From the cell containing the given text, extract its center point as (X, Y) coordinate. 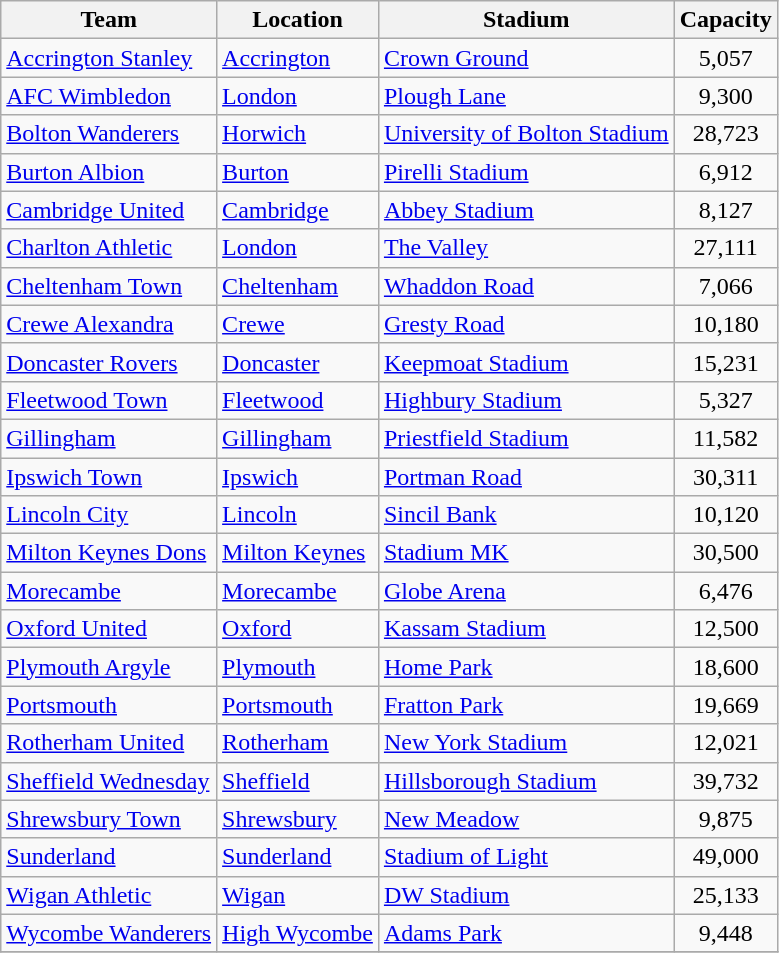
Sincil Bank (526, 515)
Wigan (298, 895)
New Meadow (526, 819)
Gresty Road (526, 324)
AFC Wimbledon (109, 96)
Ipswich Town (109, 477)
Shrewsbury Town (109, 819)
Sheffield (298, 781)
Pirelli Stadium (526, 172)
Rotherham (298, 743)
The Valley (526, 248)
Hillsborough Stadium (526, 781)
30,500 (726, 553)
Burton (298, 172)
30,311 (726, 477)
Plough Lane (526, 96)
Charlton Athletic (109, 248)
Crewe Alexandra (109, 324)
Stadium (526, 20)
Lincoln (298, 515)
Oxford United (109, 629)
10,180 (726, 324)
Keepmoat Stadium (526, 362)
Fleetwood (298, 400)
5,057 (726, 58)
Abbey Stadium (526, 210)
19,669 (726, 705)
Cambridge United (109, 210)
DW Stadium (526, 895)
Doncaster Rovers (109, 362)
Location (298, 20)
Bolton Wanderers (109, 134)
18,600 (726, 667)
New York Stadium (526, 743)
27,111 (726, 248)
Whaddon Road (526, 286)
University of Bolton Stadium (526, 134)
Oxford (298, 629)
Horwich (298, 134)
12,021 (726, 743)
49,000 (726, 857)
39,732 (726, 781)
5,327 (726, 400)
Doncaster (298, 362)
Milton Keynes Dons (109, 553)
28,723 (726, 134)
Fratton Park (526, 705)
9,448 (726, 933)
Milton Keynes (298, 553)
Portman Road (526, 477)
Burton Albion (109, 172)
Accrington Stanley (109, 58)
9,875 (726, 819)
High Wycombe (298, 933)
Stadium MK (526, 553)
Wycombe Wanderers (109, 933)
Plymouth (298, 667)
Accrington (298, 58)
Wigan Athletic (109, 895)
Capacity (726, 20)
9,300 (726, 96)
8,127 (726, 210)
Home Park (526, 667)
6,912 (726, 172)
Ipswich (298, 477)
6,476 (726, 591)
11,582 (726, 438)
Crown Ground (526, 58)
Cheltenham (298, 286)
Plymouth Argyle (109, 667)
Team (109, 20)
Fleetwood Town (109, 400)
12,500 (726, 629)
15,231 (726, 362)
Sheffield Wednesday (109, 781)
Kassam Stadium (526, 629)
Cheltenham Town (109, 286)
Crewe (298, 324)
Lincoln City (109, 515)
Stadium of Light (526, 857)
Globe Arena (526, 591)
Shrewsbury (298, 819)
Priestfield Stadium (526, 438)
25,133 (726, 895)
Cambridge (298, 210)
7,066 (726, 286)
Adams Park (526, 933)
Highbury Stadium (526, 400)
Rotherham United (109, 743)
10,120 (726, 515)
